Scan for the cell matching the given text and deliver its (X, Y) coordinate at center. 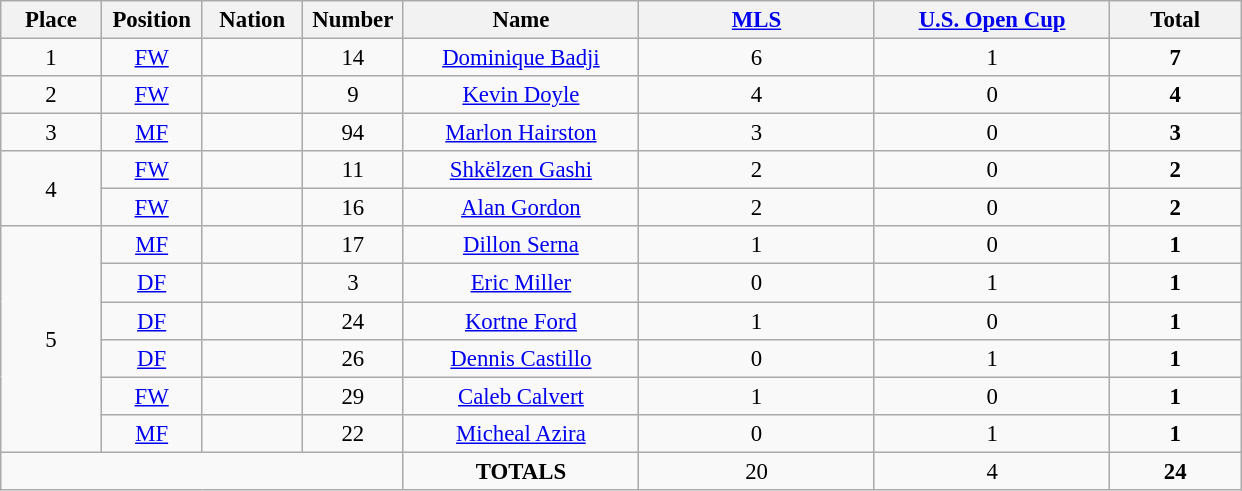
Number (354, 20)
Place (52, 20)
9 (354, 95)
Dillon Serna (521, 245)
Kortne Ford (521, 321)
5 (52, 339)
Shkëlzen Gashi (521, 170)
TOTALS (521, 471)
Caleb Calvert (521, 396)
Eric Miller (521, 283)
Dominique Badji (521, 58)
7 (1176, 58)
Total (1176, 20)
94 (354, 133)
Marlon Hairston (521, 133)
Dennis Castillo (521, 358)
29 (354, 396)
Name (521, 20)
26 (354, 358)
Position (152, 20)
6 (757, 58)
22 (354, 433)
20 (757, 471)
MLS (757, 20)
11 (354, 170)
17 (354, 245)
Nation (252, 20)
Micheal Azira (521, 433)
16 (354, 208)
Alan Gordon (521, 208)
U.S. Open Cup (992, 20)
14 (354, 58)
Kevin Doyle (521, 95)
